Return the (X, Y) coordinate for the center point of the cell that contains the specified text.  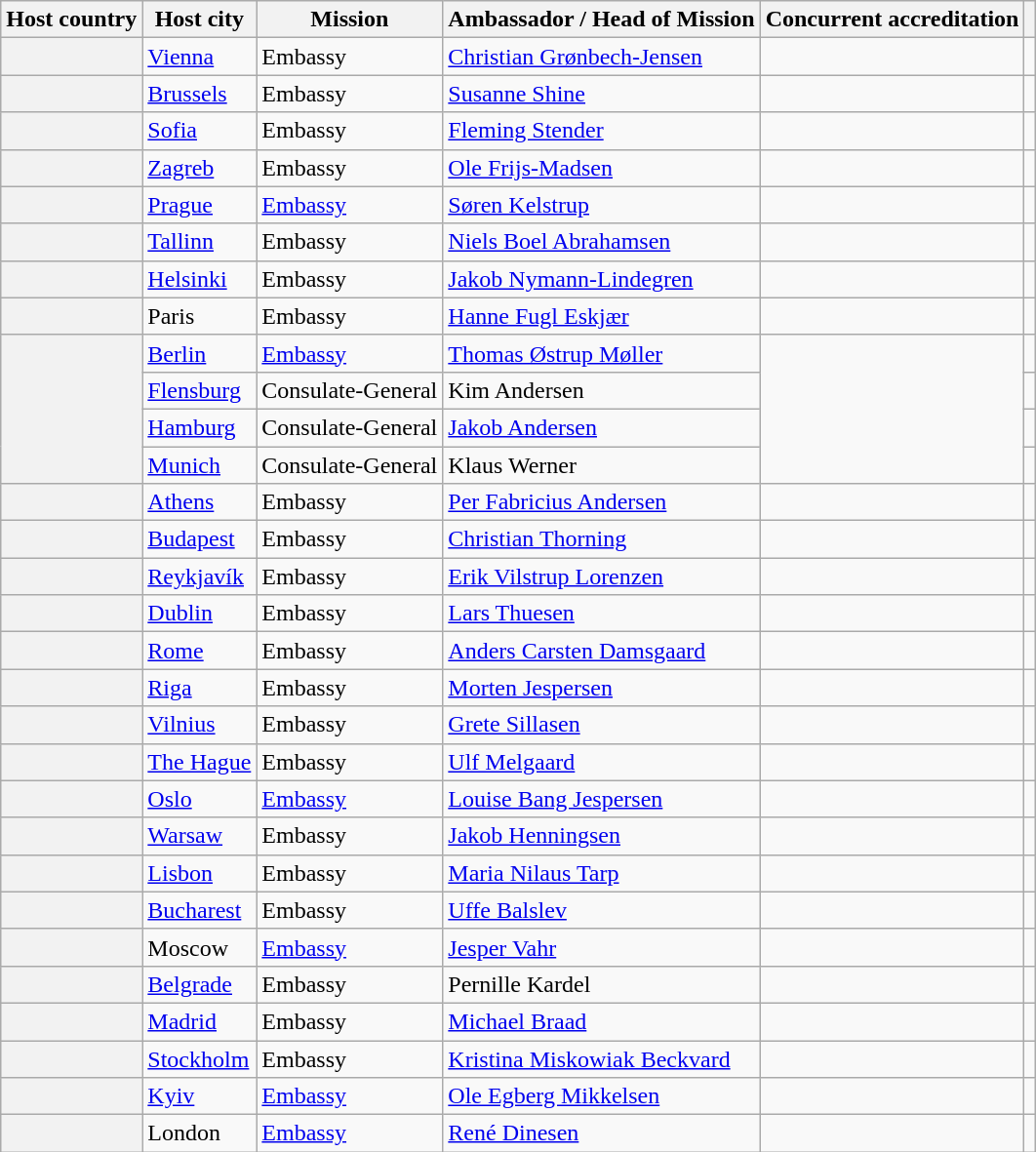
Hanne Fugl Eskjær (601, 316)
Belgrade (199, 984)
Brussels (199, 94)
Zagreb (199, 168)
Moscow (199, 947)
Hamburg (199, 427)
Riga (199, 688)
Mission (349, 20)
Madrid (199, 1021)
René Dinesen (601, 1133)
Vilnius (199, 725)
Per Fabricius Andersen (601, 502)
London (199, 1133)
Host country (72, 20)
Warsaw (199, 836)
Uffe Balslev (601, 910)
Louise Bang Jespersen (601, 799)
Budapest (199, 539)
Grete Sillasen (601, 725)
Ulf Melgaard (601, 762)
The Hague (199, 762)
Lisbon (199, 873)
Ambassador / Head of Mission (601, 20)
Søren Kelstrup (601, 205)
Jakob Henningsen (601, 836)
Jakob Andersen (601, 427)
Maria Nilaus Tarp (601, 873)
Reykjavík (199, 576)
Klaus Werner (601, 465)
Christian Grønbech-Jensen (601, 57)
Lars Thuesen (601, 614)
Ole Frijs-Madsen (601, 168)
Concurrent accreditation (892, 20)
Fleming Stender (601, 131)
Morten Jespersen (601, 688)
Jakob Nymann-Lindegren (601, 279)
Jesper Vahr (601, 947)
Kim Andersen (601, 390)
Christian Thorning (601, 539)
Munich (199, 465)
Oslo (199, 799)
Dublin (199, 614)
Flensburg (199, 390)
Bucharest (199, 910)
Paris (199, 316)
Anders Carsten Damsgaard (601, 651)
Helsinki (199, 279)
Vienna (199, 57)
Stockholm (199, 1058)
Ole Egberg Mikkelsen (601, 1096)
Berlin (199, 353)
Kristina Miskowiak Beckvard (601, 1058)
Sofia (199, 131)
Pernille Kardel (601, 984)
Host city (199, 20)
Kyiv (199, 1096)
Athens (199, 502)
Susanne Shine (601, 94)
Tallinn (199, 242)
Prague (199, 205)
Erik Vilstrup Lorenzen (601, 576)
Michael Braad (601, 1021)
Thomas Østrup Møller (601, 353)
Rome (199, 651)
Niels Boel Abrahamsen (601, 242)
